Provide the (x, y) coordinate of the cell's center where the given text is located.  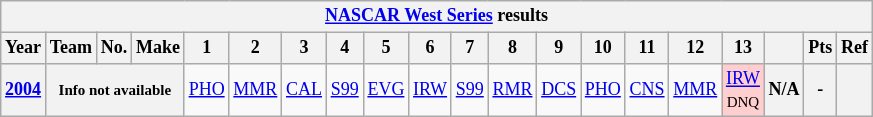
2004 (24, 90)
CAL (304, 90)
Pts (820, 48)
NASCAR West Series results (437, 16)
5 (386, 48)
Info not available (114, 90)
11 (647, 48)
13 (744, 48)
No. (114, 48)
IRWDNQ (744, 90)
2 (256, 48)
RMR (512, 90)
Team (70, 48)
12 (696, 48)
9 (559, 48)
3 (304, 48)
7 (470, 48)
CNS (647, 90)
8 (512, 48)
1 (206, 48)
4 (344, 48)
DCS (559, 90)
Year (24, 48)
Ref (855, 48)
10 (602, 48)
6 (430, 48)
Make (158, 48)
EVG (386, 90)
IRW (430, 90)
- (820, 90)
N/A (784, 90)
